Find where the given text appears and provide that cell's center as (X, Y) coordinate. 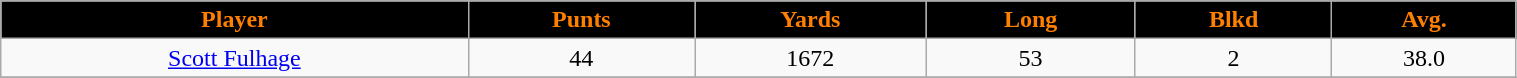
53 (1030, 58)
2 (1234, 58)
Yards (810, 20)
Blkd (1234, 20)
Long (1030, 20)
Scott Fulhage (234, 58)
44 (582, 58)
1672 (810, 58)
38.0 (1424, 58)
Player (234, 20)
Avg. (1424, 20)
Punts (582, 20)
